Identify which cell holds the provided text, then report its [X, Y] central coordinate. 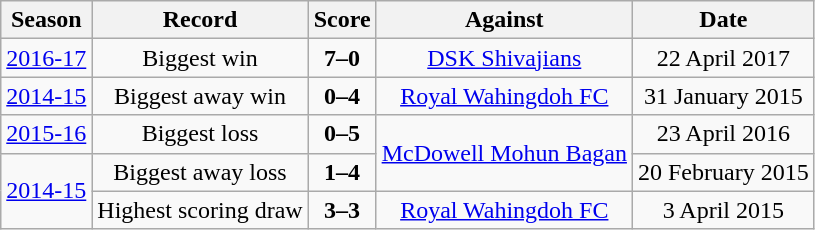
Against [504, 20]
2015-16 [46, 134]
31 January 2015 [723, 96]
3–3 [342, 210]
DSK Shivajians [504, 58]
20 February 2015 [723, 172]
1–4 [342, 172]
Score [342, 20]
Season [46, 20]
23 April 2016 [723, 134]
0–4 [342, 96]
2016-17 [46, 58]
Date [723, 20]
McDowell Mohun Bagan [504, 153]
Highest scoring draw [200, 210]
3 April 2015 [723, 210]
0–5 [342, 134]
Biggest win [200, 58]
7–0 [342, 58]
Biggest away loss [200, 172]
Record [200, 20]
22 April 2017 [723, 58]
Biggest loss [200, 134]
Biggest away win [200, 96]
